Identify which cell holds the provided text, then report its (x, y) central coordinate. 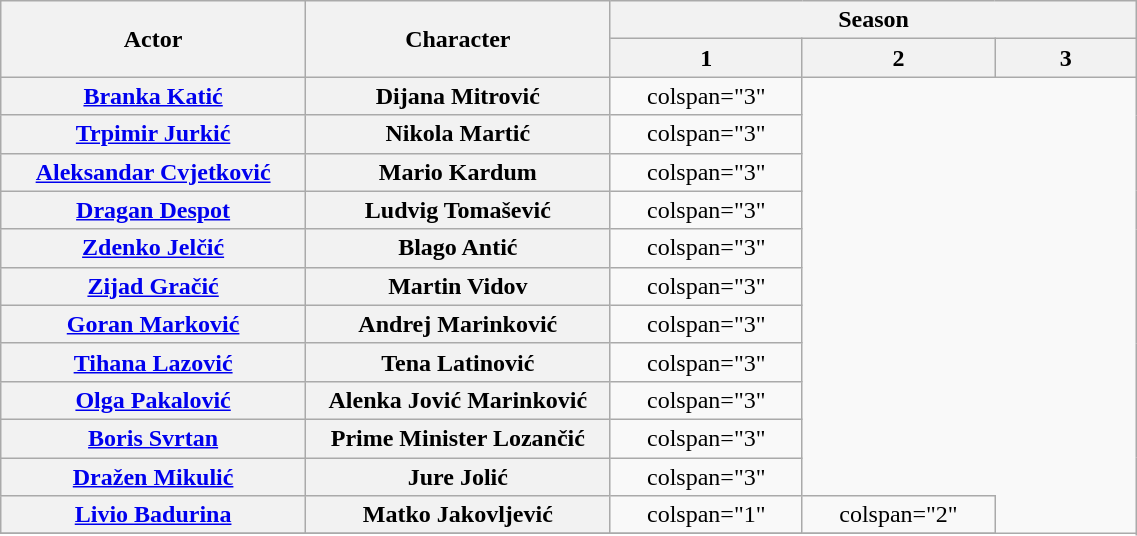
Blago Antić (458, 248)
Branka Katić (154, 96)
1 (706, 58)
Zijad Gračić (154, 286)
3 (1066, 58)
Zdenko Jelčić (154, 248)
Season (874, 20)
2 (898, 58)
Matko Jakovljević (458, 515)
Mario Kardum (458, 172)
Aleksandar Cvjetković (154, 172)
Martin Vidov (458, 286)
Tena Latinović (458, 362)
Olga Pakalović (154, 400)
Jure Jolić (458, 477)
Actor (154, 39)
Dijana Mitrović (458, 96)
Dražen Mikulić (154, 477)
colspan="1" (706, 515)
Character (458, 39)
Livio Badurina (154, 515)
Nikola Martić (458, 134)
Prime Minister Lozančić (458, 438)
Goran Marković (154, 324)
Alenka Jović Marinković (458, 400)
Boris Svrtan (154, 438)
Andrej Marinković (458, 324)
Tihana Lazović (154, 362)
Ludvig Tomašević (458, 210)
Trpimir Jurkić (154, 134)
Dragan Despot (154, 210)
colspan="2" (898, 515)
